Locate the cell with the specified text and output its (x, y) center coordinate. 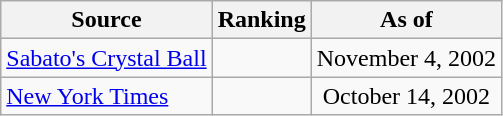
As of (406, 20)
Ranking (262, 20)
November 4, 2002 (406, 58)
New York Times (106, 96)
Source (106, 20)
Sabato's Crystal Ball (106, 58)
October 14, 2002 (406, 96)
